Capture the cell that displays the provided text and extract its (X, Y) central coordinate. 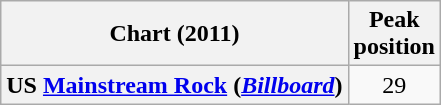
Peakposition (394, 34)
29 (394, 85)
US Mainstream Rock (Billboard) (174, 85)
Chart (2011) (174, 34)
